Pinpoint the cell where the given text exists, returning its [x, y] midpoint coordinate. 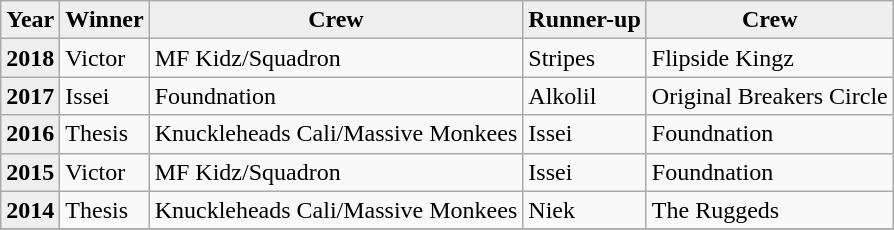
Year [30, 20]
Original Breakers Circle [770, 96]
The Ruggeds [770, 210]
2014 [30, 210]
Stripes [585, 58]
2017 [30, 96]
2015 [30, 172]
Niek [585, 210]
Runner-up [585, 20]
2016 [30, 134]
Alkolil [585, 96]
Winner [104, 20]
Flipside Kingz [770, 58]
2018 [30, 58]
